For the text-containing cell, return its midpoint in (X, Y) coordinate format. 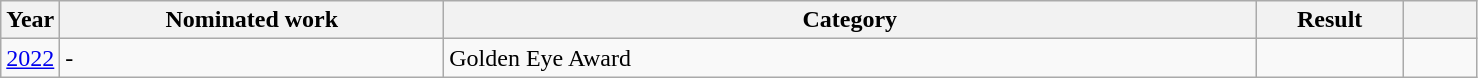
Year (30, 20)
Golden Eye Award (850, 58)
Nominated work (252, 20)
Result (1330, 20)
2022 (30, 58)
Category (850, 20)
- (252, 58)
